Determine the [X, Y] coordinate at the center of the cell enclosing the given text.  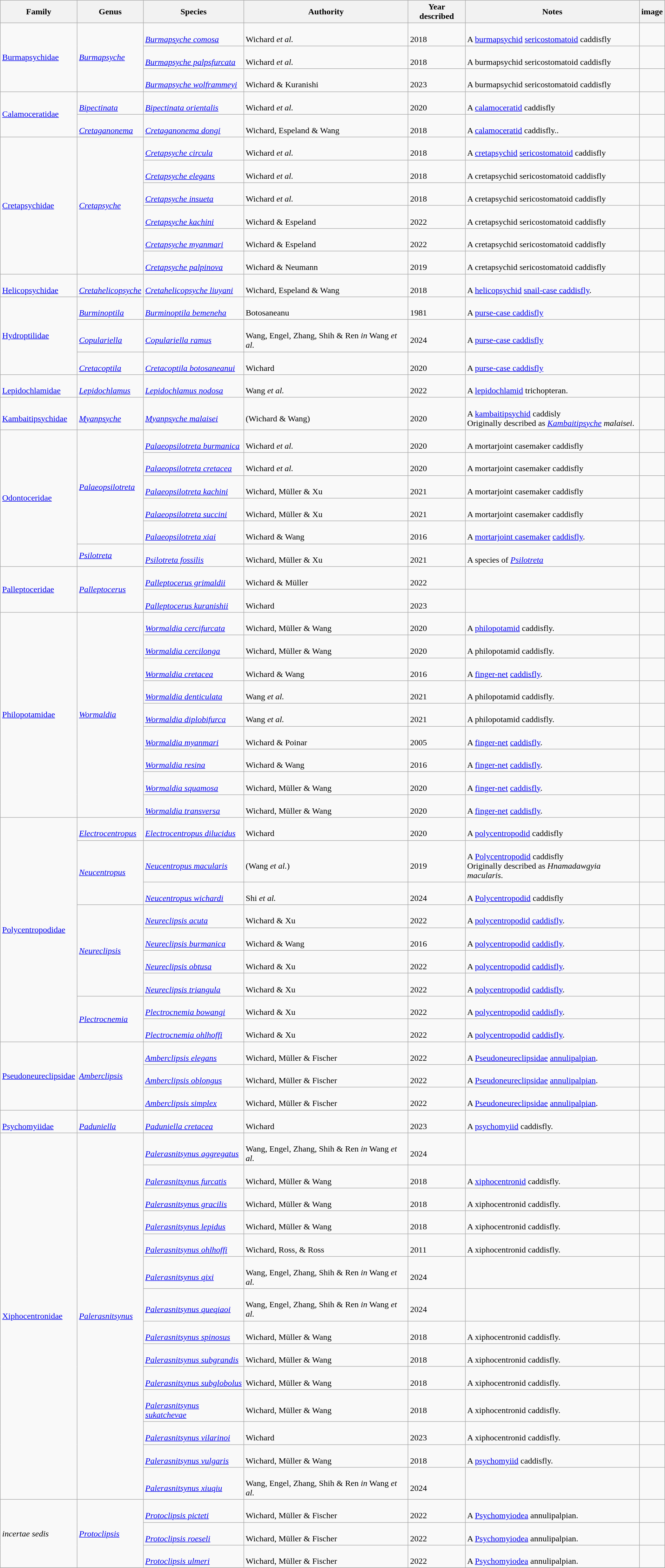
Palaeopsilotreta xiai [194, 532]
Cretaganonema [110, 125]
Species [194, 12]
Bipectinata orientalis [194, 103]
Wichard & Poinar [326, 738]
Botosaneanu [326, 308]
Cretapsyche myanmari [194, 240]
Wormaldia cercilonga [194, 646]
Palerasnitsynus lepidus [194, 1222]
A Polycentropodid caddisfly [552, 893]
Protoclipsis picteti [194, 1511]
Palerasnitsynus gracilis [194, 1200]
Lepidochlamus nodosa [194, 386]
Cretapsyche kachini [194, 217]
A kambaitipsychid caddislyOriginally described as Kambaitipsyche malaisei. [552, 414]
Wichard & Neumann [326, 262]
Palaeopsilotreta burmanica [194, 441]
Neucentropus wichardi [194, 893]
Cretacoptila botosaneanui [194, 363]
Wormaldia resina [194, 761]
Myanpsyche [110, 414]
Palerasnitsynus vulgaris [194, 1455]
Lepidochlamus [110, 386]
Genus [110, 12]
Family [39, 12]
Burmapsyche palpsfurcata [194, 57]
Amberclipsis elegans [194, 1053]
Pseudoneureclipsidae [39, 1076]
Wormaldia [110, 715]
Palerasnitsynus [110, 1316]
Amberclipsis [110, 1076]
Paduniella [110, 1122]
Xiphocentronidae [39, 1316]
Wichard & Müller [326, 578]
A species of Psilotreta [552, 555]
Cretahelicopsyche [110, 285]
A calamoceratid caddisfly [552, 103]
Neureclipsis obtusa [194, 962]
Amberclipsis simplex [194, 1099]
Notes [552, 12]
Palerasnitsynus furcatis [194, 1176]
Odontoceridae [39, 498]
Psilotreta [110, 555]
Authority [326, 12]
Wormaldia myanmari [194, 738]
Neureclipsis burmanica [194, 939]
Burmapsyche comosa [194, 34]
A polycentropodid caddisfly [552, 829]
Palerasnitsynus vilarinoi [194, 1433]
(Wichard & Wang) [326, 414]
Palerasnitsynus spinosus [194, 1332]
Protoclipsis ulmeri [194, 1556]
Cretapsyche palpinova [194, 262]
Copulariella ramus [194, 336]
Cretapsychidae [39, 205]
Palerasnitsynus ohlhoffi [194, 1245]
Palerasnitsynus aggregatus [194, 1149]
Wichard, Ross, & Ross [326, 1245]
Electrocentropus dilucidus [194, 829]
Palleptocerus [110, 589]
Palerasnitsynus sukatchevae [194, 1405]
Wormaldia squamosa [194, 783]
Neucentropus [110, 873]
Neureclipsis acuta [194, 916]
Protoclipsis roeseli [194, 1534]
Wormaldia cercifurcata [194, 623]
Cretapsyche insueta [194, 194]
Burmapsyche wolframmeyi [194, 80]
(Wang et al.) [326, 861]
Palerasnitsynus qixi [194, 1272]
Psychomyiidae [39, 1122]
Plectrocnemia bowangi [194, 1007]
Hydroptilidae [39, 336]
Cretapsyche elegans [194, 171]
Electrocentropus [110, 829]
Palleptocerus grimaldii [194, 578]
Philopotamidae [39, 715]
A mortarjoint casemaker caddisfly. [552, 532]
2011 [437, 1245]
Protoclipsis [110, 1534]
Palaeopsilotreta [110, 487]
Plectrocnemia [110, 1019]
Neureclipsis triangula [194, 984]
Palerasnitsynus subgrandis [194, 1355]
Cretapsyche [110, 205]
Palaeopsilotreta succini [194, 510]
Palaeopsilotreta kachini [194, 487]
Myanpsyche malaisei [194, 414]
2005 [437, 738]
Burmapsyche [110, 57]
Lepidochlamidae [39, 386]
incertae sedis [39, 1534]
Kambaitipsychidae [39, 414]
Cretaganonema dongi [194, 125]
Wormaldia transversa [194, 806]
Neucentropus macularis [194, 861]
Psilotreta fossilis [194, 555]
Calamoceratidae [39, 114]
Bipectinata [110, 103]
Helicopsychidae [39, 285]
Polycentropodidae [39, 930]
A helicopsychid snail-case caddisfly. [552, 285]
Neureclipsis [110, 950]
Copulariella [110, 336]
A calamoceratid caddisfly.. [552, 125]
Wormaldia diplobifurca [194, 715]
Wichard & Kuranishi [326, 80]
Paduniella cretacea [194, 1122]
Cretahelicopsyche liuyani [194, 285]
image [652, 12]
Wormaldia cretacea [194, 669]
1981 [437, 308]
Burmapsychidae [39, 57]
Palaeopsilotreta cretacea [194, 464]
Cretapsyche circula [194, 149]
Year described [437, 12]
Burminoptila bemeneha [194, 308]
A lepidochlamid trichopteran. [552, 386]
A Polycentropodid caddisfly Originally described as Hnamadawgyia macularis. [552, 861]
Palerasnitsynus subglobolus [194, 1378]
Cretacoptila [110, 363]
Shi et al. [326, 893]
Palerasnitsynus queqiaoi [194, 1305]
Palleptoceridae [39, 589]
Amberclipsis oblongus [194, 1076]
Wormaldia denticulata [194, 692]
Plectrocnemia ohlhoffi [194, 1030]
Palleptocerus kuranishii [194, 601]
Burminoptila [110, 308]
Palerasnitsynus xiuqiu [194, 1484]
